Determine the (x, y) coordinate at the center of the cell enclosing the given text.  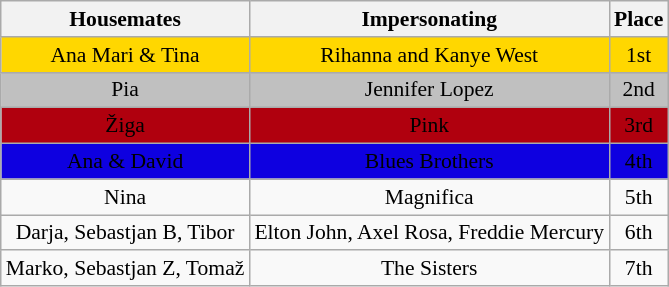
3rd (638, 126)
Žiga (126, 126)
Blues Brothers (429, 162)
Marko, Sebastjan Z, Tomaž (126, 269)
Pia (126, 90)
6th (638, 233)
2nd (638, 90)
Nina (126, 197)
Ana & David (126, 162)
The Sisters (429, 269)
Ana Mari & Tina (126, 55)
Housemates (126, 19)
5th (638, 197)
Jennifer Lopez (429, 90)
1st (638, 55)
7th (638, 269)
Place (638, 19)
Magnifica (429, 197)
Impersonating (429, 19)
Pink (429, 126)
Darja, Sebastjan B, Tibor (126, 233)
Elton John, Axel Rosa, Freddie Mercury (429, 233)
Rihanna and Kanye West (429, 55)
4th (638, 162)
